Find where the given text appears and provide that cell's center as (X, Y) coordinate. 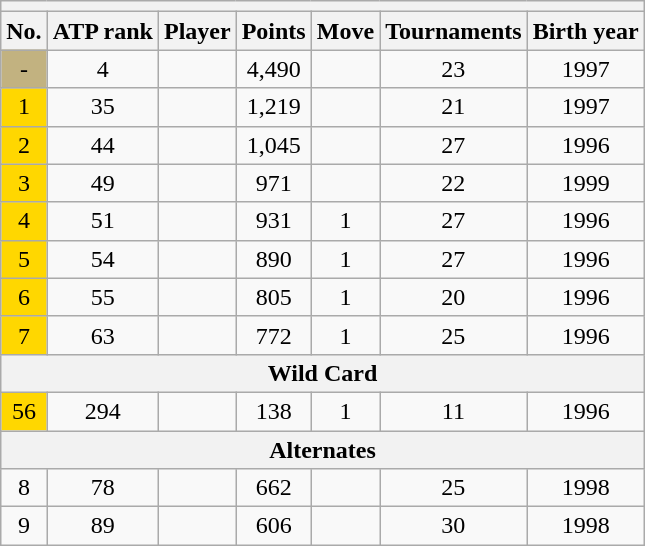
- (24, 69)
30 (454, 526)
51 (102, 221)
44 (102, 145)
Birth year (586, 31)
23 (454, 69)
56 (24, 411)
Player (197, 31)
Tournaments (454, 31)
662 (274, 488)
78 (102, 488)
890 (274, 259)
22 (454, 183)
1999 (586, 183)
9 (24, 526)
772 (274, 335)
ATP rank (102, 31)
931 (274, 221)
1,219 (274, 107)
21 (454, 107)
Move (345, 31)
63 (102, 335)
35 (102, 107)
89 (102, 526)
1,045 (274, 145)
805 (274, 297)
11 (454, 411)
49 (102, 183)
5 (24, 259)
54 (102, 259)
55 (102, 297)
294 (102, 411)
6 (24, 297)
Points (274, 31)
138 (274, 411)
606 (274, 526)
Alternates (322, 449)
8 (24, 488)
20 (454, 297)
7 (24, 335)
Wild Card (322, 373)
971 (274, 183)
No. (24, 31)
4,490 (274, 69)
2 (24, 145)
3 (24, 183)
